Return the [x, y] coordinate for the center point of the cell that contains the specified text.  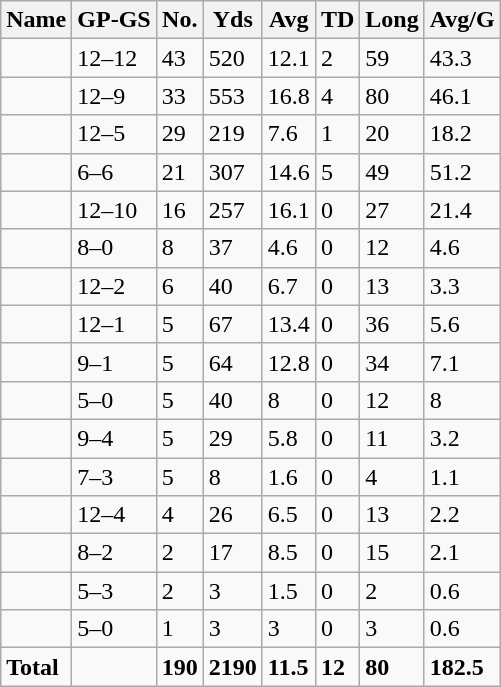
14.6 [288, 172]
51.2 [462, 172]
Avg [288, 20]
17 [232, 553]
33 [180, 96]
6–6 [114, 172]
37 [232, 248]
21.4 [462, 210]
21 [180, 172]
3.2 [462, 438]
18.2 [462, 134]
12–5 [114, 134]
64 [232, 362]
43.3 [462, 58]
26 [232, 515]
34 [392, 362]
3.3 [462, 286]
6 [180, 286]
27 [392, 210]
12–2 [114, 286]
7.6 [288, 134]
257 [232, 210]
12–12 [114, 58]
2.2 [462, 515]
16 [180, 210]
5.8 [288, 438]
8–0 [114, 248]
12.1 [288, 58]
49 [392, 172]
1.1 [462, 477]
1.5 [288, 591]
12.8 [288, 362]
12–9 [114, 96]
9–1 [114, 362]
15 [392, 553]
16.1 [288, 210]
43 [180, 58]
6.7 [288, 286]
Avg/G [462, 20]
9–4 [114, 438]
Long [392, 20]
13.4 [288, 324]
11 [392, 438]
59 [392, 58]
190 [180, 667]
8.5 [288, 553]
219 [232, 134]
5–3 [114, 591]
No. [180, 20]
46.1 [462, 96]
307 [232, 172]
7.1 [462, 362]
Total [36, 667]
2190 [232, 667]
1.6 [288, 477]
20 [392, 134]
36 [392, 324]
TD [337, 20]
520 [232, 58]
5.6 [462, 324]
67 [232, 324]
12–4 [114, 515]
11.5 [288, 667]
Yds [232, 20]
12–10 [114, 210]
12–1 [114, 324]
2.1 [462, 553]
8–2 [114, 553]
182.5 [462, 667]
553 [232, 96]
GP-GS [114, 20]
7–3 [114, 477]
6.5 [288, 515]
16.8 [288, 96]
Name [36, 20]
